For the text-containing cell, return its midpoint in (X, Y) coordinate format. 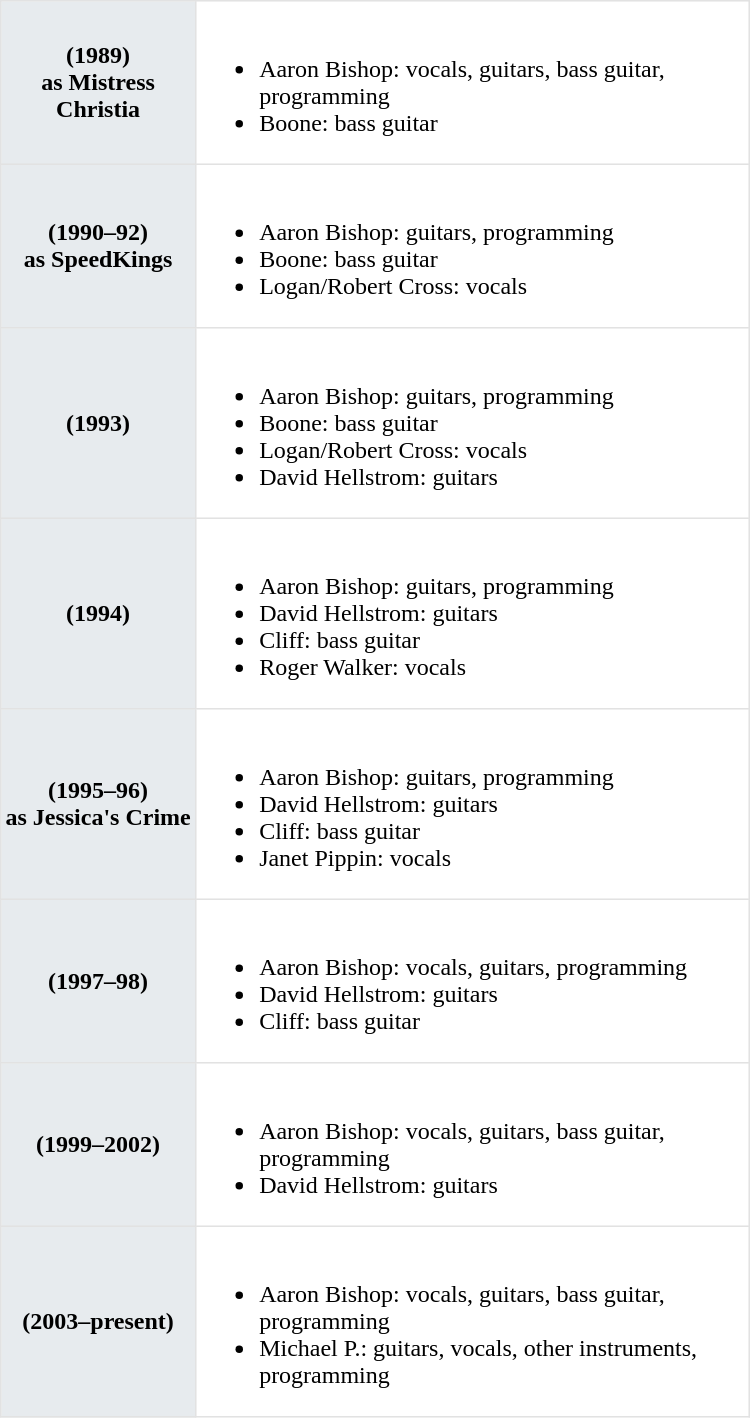
Aaron Bishop: guitars, programmingDavid Hellstrom: guitarsCliff: bass guitarJanet Pippin: vocals (472, 804)
Aaron Bishop: guitars, programmingBoone: bass guitarLogan/Robert Cross: vocals (472, 246)
(1995–96)as Jessica's Crime (98, 804)
Aaron Bishop: vocals, guitars, bass guitar, programmingDavid Hellstrom: guitars (472, 1145)
(1989)as Mistress Christia (98, 83)
(1990–92)as SpeedKings (98, 246)
(1993) (98, 423)
Aaron Bishop: vocals, guitars, bass guitar, programmingBoone: bass guitar (472, 83)
Aaron Bishop: vocals, guitars, bass guitar, programmingMichael P.: guitars, vocals, other instruments, programming (472, 1321)
(1994) (98, 613)
(2003–present) (98, 1321)
Aaron Bishop: guitars, programmingBoone: bass guitarLogan/Robert Cross: vocalsDavid Hellstrom: guitars (472, 423)
Aaron Bishop: guitars, programmingDavid Hellstrom: guitarsCliff: bass guitarRoger Walker: vocals (472, 613)
Aaron Bishop: vocals, guitars, programmingDavid Hellstrom: guitarsCliff: bass guitar (472, 981)
(1999–2002) (98, 1145)
(1997–98) (98, 981)
